Identify which cell holds the provided text, then report its [X, Y] central coordinate. 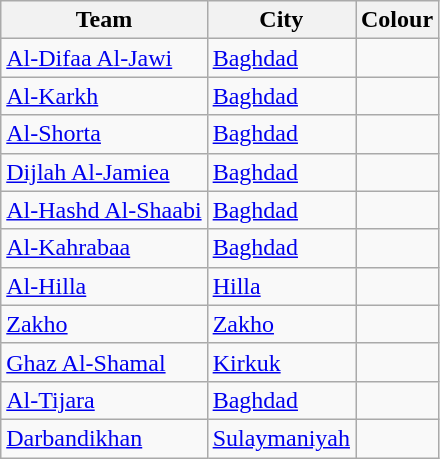
Al-Karkh [104, 96]
Al-Kahrabaa [104, 248]
Al-Hilla [104, 286]
Al-Tijara [104, 400]
Al-Shorta [104, 134]
City [281, 20]
Dijlah Al-Jamiea [104, 172]
Sulaymaniyah [281, 438]
Kirkuk [281, 362]
Darbandikhan [104, 438]
Team [104, 20]
Ghaz Al-Shamal [104, 362]
Hilla [281, 286]
Colour [398, 20]
Al-Difaa Al-Jawi [104, 58]
Al-Hashd Al-Shaabi [104, 210]
